Return [x, y] of the center of cell containing provided text 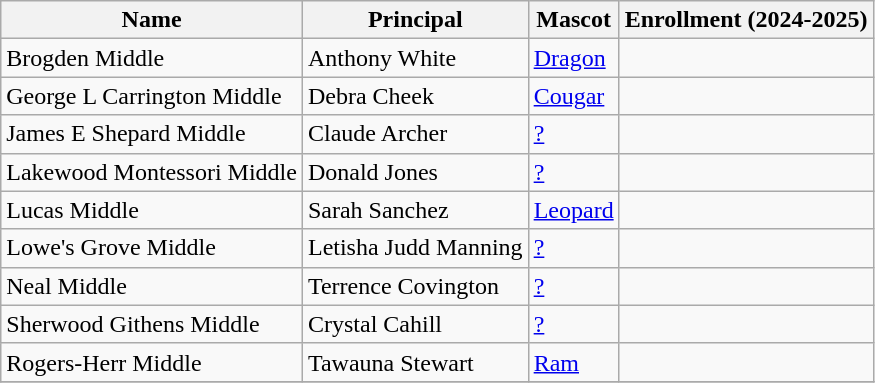
Sherwood Githens Middle [152, 324]
Debra Cheek [415, 96]
Sarah Sanchez [415, 210]
Name [152, 20]
Lakewood Montessori Middle [152, 172]
Brogden Middle [152, 58]
Donald Jones [415, 172]
Anthony White [415, 58]
Dragon [574, 58]
Lucas Middle [152, 210]
Crystal Cahill [415, 324]
Claude Archer [415, 134]
Enrollment (2024-2025) [746, 20]
Leopard [574, 210]
Terrence Covington [415, 286]
Tawauna Stewart [415, 362]
Mascot [574, 20]
Principal [415, 20]
James E Shepard Middle [152, 134]
Ram [574, 362]
Rogers-Herr Middle [152, 362]
George L Carrington Middle [152, 96]
Neal Middle [152, 286]
Cougar [574, 96]
Lowe's Grove Middle [152, 248]
Letisha Judd Manning [415, 248]
